Detect which cell encompasses the target text, then output its [x, y] center coordinate. 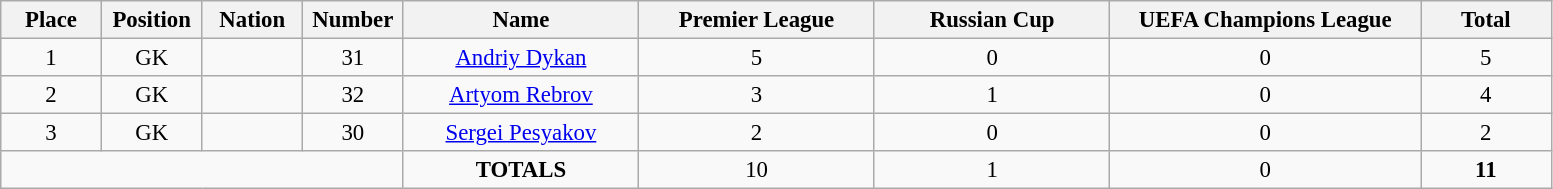
11 [1486, 170]
32 [354, 95]
Nation [252, 20]
Position [152, 20]
31 [354, 58]
UEFA Champions League [1266, 20]
Number [354, 20]
Total [1486, 20]
Andriy Dykan [521, 58]
10 [757, 170]
4 [1486, 95]
Artyom Rebrov [521, 95]
Name [521, 20]
TOTALS [521, 170]
Place [52, 20]
Premier League [757, 20]
Sergei Pesyakov [521, 133]
Russian Cup [992, 20]
30 [354, 133]
